From the cell containing the given text, extract its center point as [X, Y] coordinate. 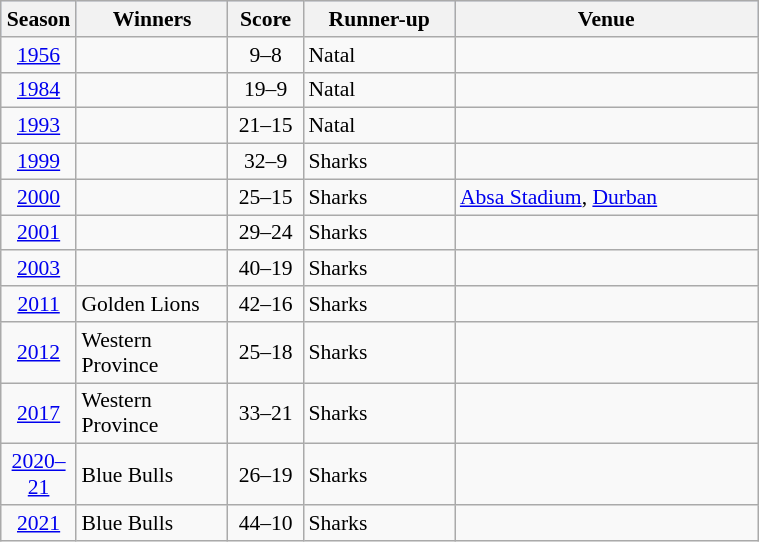
1984 [39, 90]
Golden Lions [152, 304]
Season [39, 19]
19–9 [266, 90]
2021 [39, 523]
44–10 [266, 523]
29–24 [266, 233]
1999 [39, 162]
40–19 [266, 269]
Runner-up [378, 19]
2003 [39, 269]
25–15 [266, 197]
2001 [39, 233]
32–9 [266, 162]
2017 [39, 414]
33–21 [266, 414]
Score [266, 19]
Winners [152, 19]
26–19 [266, 474]
2020–21 [39, 474]
Absa Stadium, Durban [606, 197]
2012 [39, 352]
25–18 [266, 352]
1956 [39, 55]
Venue [606, 19]
1993 [39, 126]
9–8 [266, 55]
2000 [39, 197]
21–15 [266, 126]
2011 [39, 304]
42–16 [266, 304]
